From the cell containing the given text, extract its center point as (x, y) coordinate. 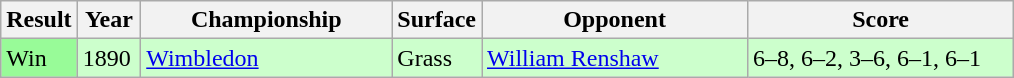
Score (881, 20)
Win (39, 58)
Result (39, 20)
Wimbledon (266, 58)
1890 (109, 58)
Surface (437, 20)
Championship (266, 20)
Year (109, 20)
6–8, 6–2, 3–6, 6–1, 6–1 (881, 58)
William Renshaw (615, 58)
Opponent (615, 20)
Grass (437, 58)
